From the cell containing the given text, extract its center point as (X, Y) coordinate. 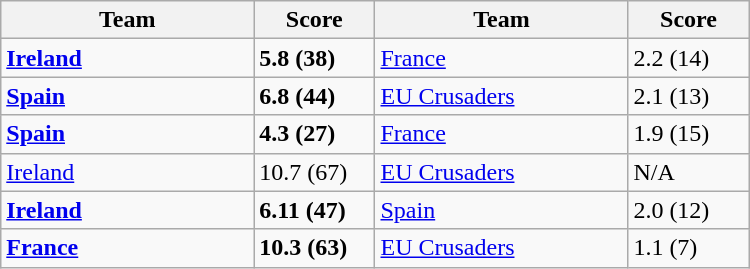
1.9 (15) (688, 134)
1.1 (7) (688, 248)
6.8 (44) (314, 96)
2.0 (12) (688, 210)
2.2 (14) (688, 58)
4.3 (27) (314, 134)
2.1 (13) (688, 96)
10.7 (67) (314, 172)
N/A (688, 172)
6.11 (47) (314, 210)
10.3 (63) (314, 248)
5.8 (38) (314, 58)
